Detect which cell encompasses the target text, then output its [x, y] center coordinate. 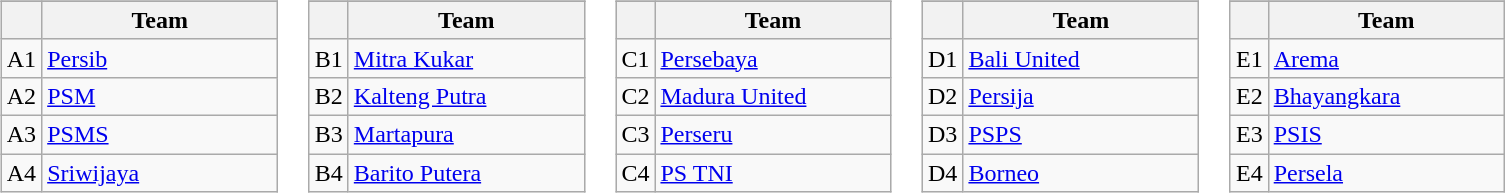
Arema [1386, 58]
Bali United [1081, 58]
Persib [160, 58]
Martapura [466, 134]
A3 [21, 134]
E1 [1249, 58]
PSIS [1386, 134]
Persela [1386, 173]
E3 [1249, 134]
C3 [636, 134]
E4 [1249, 173]
Perseru [773, 134]
PSPS [1081, 134]
D1 [942, 58]
B4 [328, 173]
PS TNI [773, 173]
D2 [942, 96]
A4 [21, 173]
Persija [1081, 96]
Kalteng Putra [466, 96]
Borneo [1081, 173]
Madura United [773, 96]
Mitra Kukar [466, 58]
D3 [942, 134]
Sriwijaya [160, 173]
C2 [636, 96]
Barito Putera [466, 173]
B1 [328, 58]
C4 [636, 173]
D4 [942, 173]
A1 [21, 58]
Persebaya [773, 58]
Bhayangkara [1386, 96]
PSMS [160, 134]
B2 [328, 96]
B3 [328, 134]
E2 [1249, 96]
PSM [160, 96]
C1 [636, 58]
A2 [21, 96]
